Identify which cell holds the provided text, then report its [x, y] central coordinate. 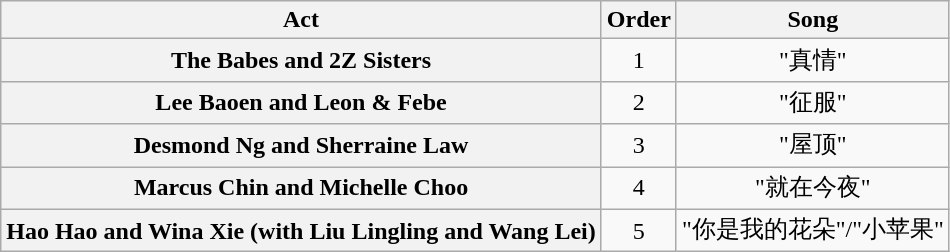
Marcus Chin and Michelle Choo [302, 188]
Hao Hao and Wina Xie (with Liu Lingling and Wang Lei) [302, 230]
"真情" [812, 60]
4 [638, 188]
"征服" [812, 102]
Act [302, 20]
"屋顶" [812, 146]
Lee Baoen and Leon & Febe [302, 102]
3 [638, 146]
5 [638, 230]
1 [638, 60]
Order [638, 20]
2 [638, 102]
"你是我的花朵"/"小苹果" [812, 230]
The Babes and 2Z Sisters [302, 60]
"就在今夜" [812, 188]
Song [812, 20]
Desmond Ng and Sherraine Law [302, 146]
